Return (X, Y) of the center of cell containing provided text 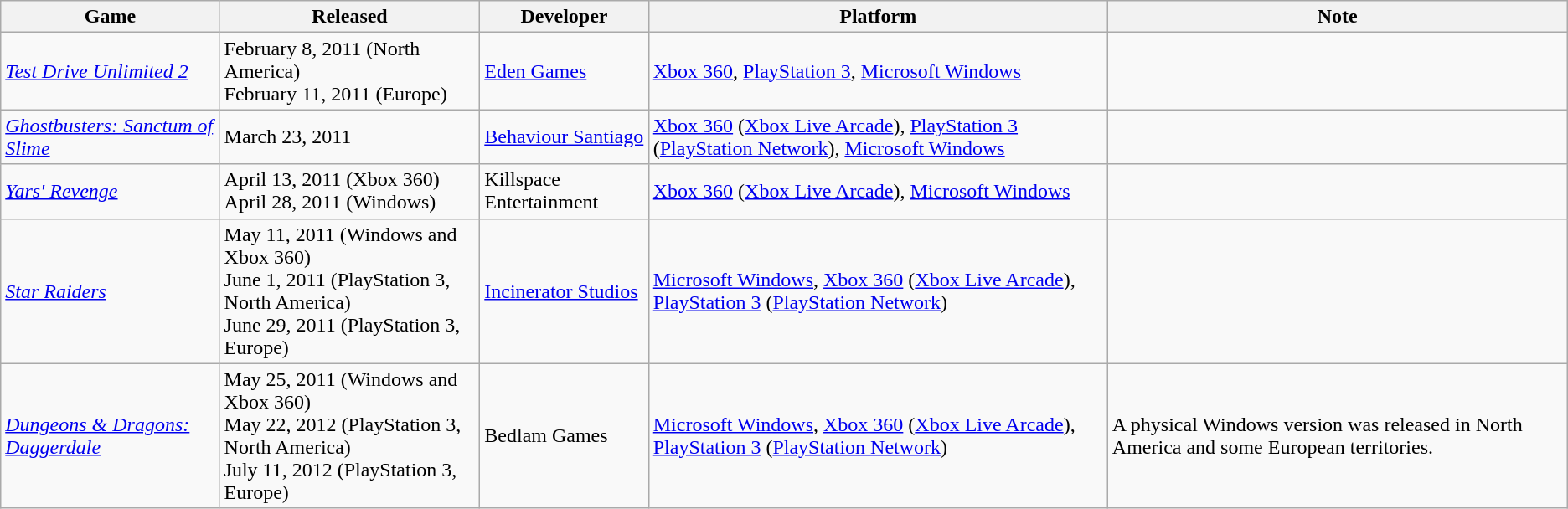
Dungeons & Dragons: Daggerdale (111, 435)
March 23, 2011 (350, 137)
Behaviour Santiago (565, 137)
A physical Windows version was released in North America and some European territories. (1337, 435)
Eden Games (565, 71)
Ghostbusters: Sanctum of Slime (111, 137)
Incinerator Studios (565, 291)
Game (111, 17)
Killspace Entertainment (565, 191)
May 11, 2011 (Windows and Xbox 360)June 1, 2011 (PlayStation 3, North America)June 29, 2011 (PlayStation 3, Europe) (350, 291)
Released (350, 17)
Test Drive Unlimited 2 (111, 71)
April 13, 2011 (Xbox 360)April 28, 2011 (Windows) (350, 191)
May 25, 2011 (Windows and Xbox 360)May 22, 2012 (PlayStation 3, North America)July 11, 2012 (PlayStation 3, Europe) (350, 435)
Xbox 360 (Xbox Live Arcade), PlayStation 3 (PlayStation Network), Microsoft Windows (878, 137)
February 8, 2011 (North America)February 11, 2011 (Europe) (350, 71)
Note (1337, 17)
Xbox 360 (Xbox Live Arcade), Microsoft Windows (878, 191)
Developer (565, 17)
Yars' Revenge (111, 191)
Platform (878, 17)
Star Raiders (111, 291)
Bedlam Games (565, 435)
Xbox 360, PlayStation 3, Microsoft Windows (878, 71)
